From the cell containing the given text, extract its center point as (X, Y) coordinate. 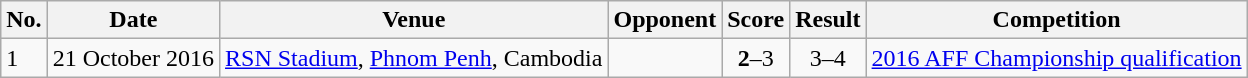
Result (828, 20)
2–3 (756, 58)
No. (24, 20)
RSN Stadium, Phnom Penh, Cambodia (414, 58)
21 October 2016 (133, 58)
Score (756, 20)
1 (24, 58)
2016 AFF Championship qualification (1056, 58)
Competition (1056, 20)
Venue (414, 20)
3–4 (828, 58)
Opponent (665, 20)
Date (133, 20)
